Scan for the cell matching the given text and deliver its [x, y] coordinate at center. 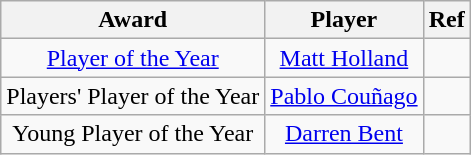
Matt Holland [344, 58]
Players' Player of the Year [133, 96]
Player of the Year [133, 58]
Darren Bent [344, 134]
Player [344, 20]
Young Player of the Year [133, 134]
Pablo Couñago [344, 96]
Award [133, 20]
Ref [446, 20]
